Output the [X, Y] coordinate of the center of the cell containing the given text.  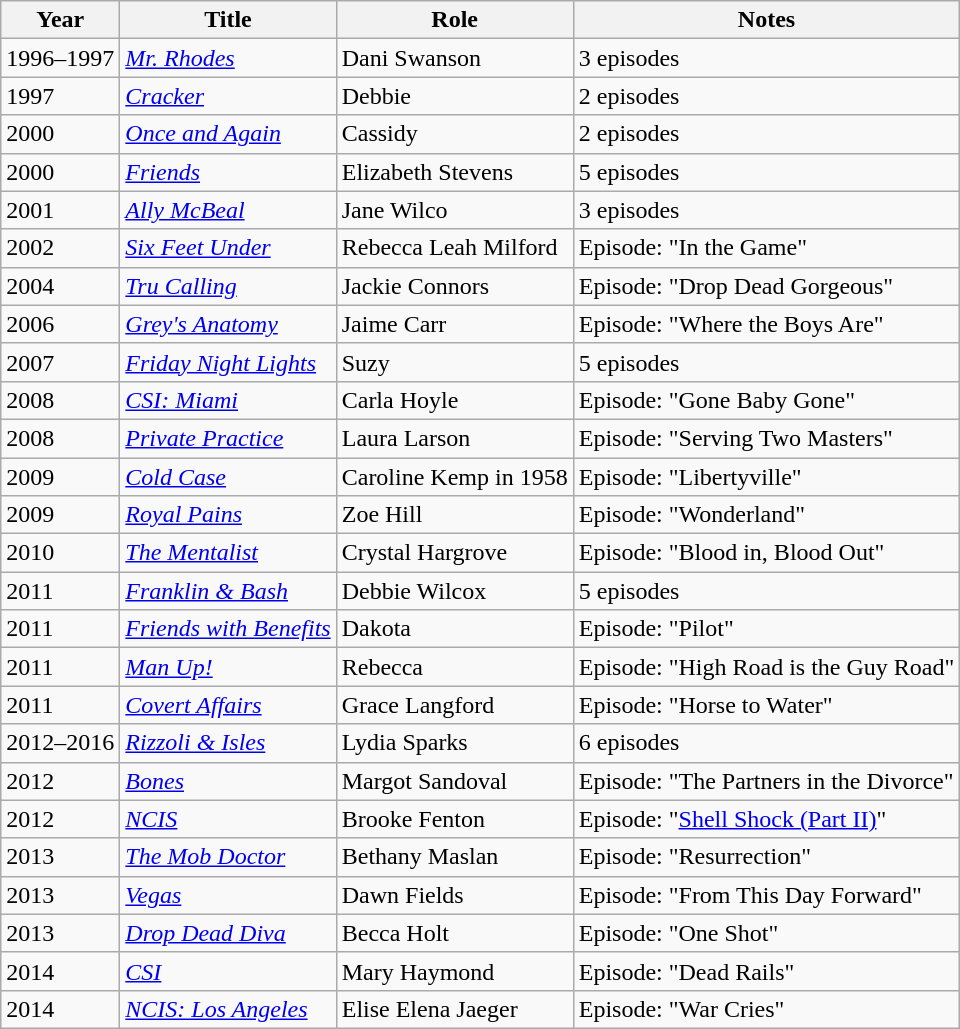
6 episodes [766, 743]
Episode: "Libertyville" [766, 477]
Six Feet Under [228, 248]
2010 [60, 553]
2007 [60, 362]
Episode: "Where the Boys Are" [766, 324]
Episode: "War Cries" [766, 1009]
2006 [60, 324]
Notes [766, 20]
Royal Pains [228, 515]
Title [228, 20]
CSI: Miami [228, 400]
Episode: "Horse to Water" [766, 705]
Episode: "One Shot" [766, 933]
Episode: "Shell Shock (Part II)" [766, 819]
Grey's Anatomy [228, 324]
Bethany Maslan [454, 857]
Crystal Hargrove [454, 553]
Margot Sandoval [454, 781]
Cracker [228, 96]
Cassidy [454, 134]
Episode: "Dead Rails" [766, 971]
Bones [228, 781]
The Mentalist [228, 553]
Drop Dead Diva [228, 933]
Episode: "High Road is the Guy Road" [766, 667]
Rizzoli & Isles [228, 743]
Debbie [454, 96]
Episode: "Drop Dead Gorgeous" [766, 286]
Dakota [454, 629]
Rebecca Leah Milford [454, 248]
Debbie Wilcox [454, 591]
Private Practice [228, 438]
Becca Holt [454, 933]
1996–1997 [60, 58]
Episode: "From This Day Forward" [766, 895]
Mr. Rhodes [228, 58]
Role [454, 20]
Episode: "Pilot" [766, 629]
Dawn Fields [454, 895]
Once and Again [228, 134]
Dani Swanson [454, 58]
The Mob Doctor [228, 857]
2001 [60, 210]
Franklin & Bash [228, 591]
CSI [228, 971]
Zoe Hill [454, 515]
Jane Wilco [454, 210]
Mary Haymond [454, 971]
Year [60, 20]
Episode: "Serving Two Masters" [766, 438]
Vegas [228, 895]
Elizabeth Stevens [454, 172]
Friday Night Lights [228, 362]
1997 [60, 96]
2012–2016 [60, 743]
Cold Case [228, 477]
Friends [228, 172]
Lydia Sparks [454, 743]
Episode: "Blood in, Blood Out" [766, 553]
2004 [60, 286]
Episode: "Gone Baby Gone" [766, 400]
Episode: "The Partners in the Divorce" [766, 781]
Episode: "Wonderland" [766, 515]
Caroline Kemp in 1958 [454, 477]
Carla Hoyle [454, 400]
Tru Calling [228, 286]
2002 [60, 248]
Covert Affairs [228, 705]
Laura Larson [454, 438]
Man Up! [228, 667]
Elise Elena Jaeger [454, 1009]
Suzy [454, 362]
Grace Langford [454, 705]
NCIS [228, 819]
Episode: "In the Game" [766, 248]
Jackie Connors [454, 286]
Friends with Benefits [228, 629]
Episode: "Resurrection" [766, 857]
NCIS: Los Angeles [228, 1009]
Jaime Carr [454, 324]
Ally McBeal [228, 210]
Rebecca [454, 667]
Brooke Fenton [454, 819]
